Find where the given text appears and provide that cell's center as (X, Y) coordinate. 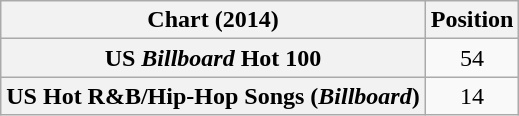
US Billboard Hot 100 (213, 58)
Position (472, 20)
Chart (2014) (213, 20)
US Hot R&B/Hip-Hop Songs (Billboard) (213, 96)
14 (472, 96)
54 (472, 58)
